Provide the [X, Y] coordinate of the cell's center where the given text is located.  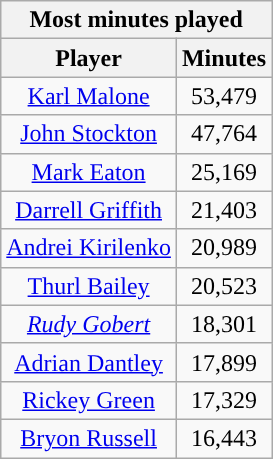
Minutes [224, 58]
17,329 [224, 400]
Karl Malone [89, 96]
47,764 [224, 134]
John Stockton [89, 134]
Andrei Kirilenko [89, 248]
17,899 [224, 362]
16,443 [224, 438]
Rickey Green [89, 400]
Mark Eaton [89, 172]
Adrian Dantley [89, 362]
20,989 [224, 248]
20,523 [224, 286]
Most minutes played [136, 20]
Thurl Bailey [89, 286]
Player [89, 58]
Rudy Gobert [89, 324]
Darrell Griffith [89, 210]
25,169 [224, 172]
21,403 [224, 210]
53,479 [224, 96]
18,301 [224, 324]
Bryon Russell [89, 438]
